Capture the cell that displays the provided text and extract its (x, y) central coordinate. 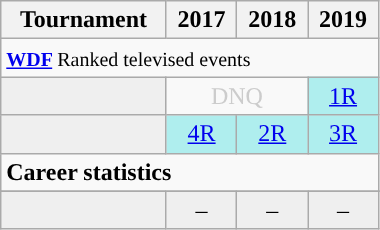
2R (272, 134)
Career statistics (190, 172)
3R (344, 134)
1R (344, 96)
Tournament (84, 20)
2018 (272, 20)
2019 (344, 20)
DNQ (236, 96)
2017 (202, 20)
4R (202, 134)
WDF Ranked televised events (190, 58)
